Detect which cell encompasses the target text, then output its (x, y) center coordinate. 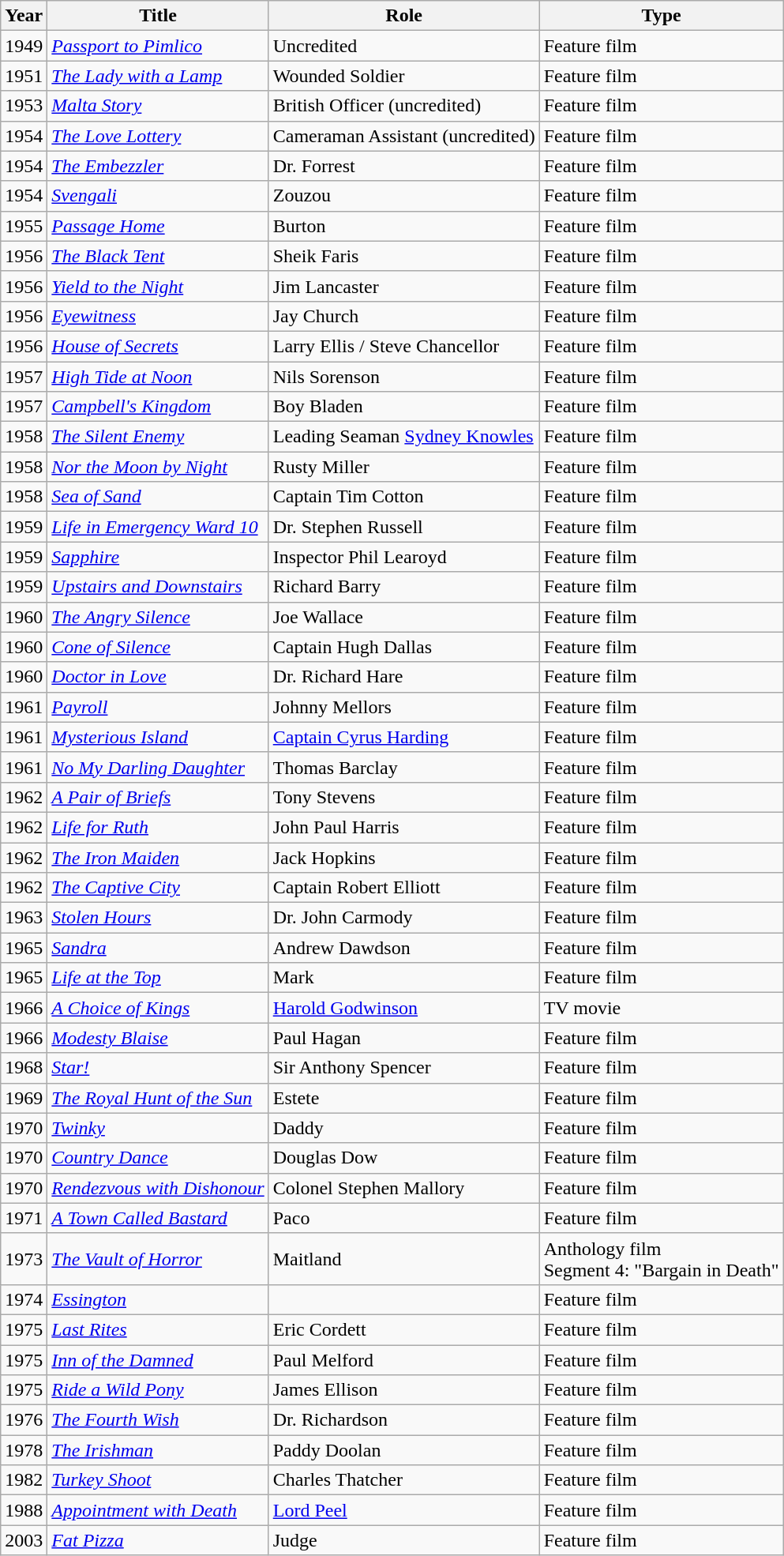
The Angry Silence (158, 617)
Captain Hugh Dallas (404, 647)
Dr. Richard Hare (404, 677)
TV movie (662, 1008)
1971 (24, 1218)
A Town Called Bastard (158, 1218)
Paco (404, 1218)
The Iron Maiden (158, 857)
Anthology filmSegment 4: "Bargain in Death" (662, 1259)
Uncredited (404, 46)
Yield to the Night (158, 286)
Passage Home (158, 226)
Douglas Dow (404, 1158)
Jim Lancaster (404, 286)
Paddy Doolan (404, 1450)
Boy Bladen (404, 407)
House of Secrets (158, 346)
1973 (24, 1259)
Colonel Stephen Mallory (404, 1188)
A Choice of Kings (158, 1008)
Fat Pizza (158, 1540)
Zouzou (404, 196)
Sapphire (158, 557)
Mark (404, 978)
Essington (158, 1299)
Tony Stevens (404, 797)
Dr. Richardson (404, 1420)
1953 (24, 106)
Stolen Hours (158, 918)
Life in Emergency Ward 10 (158, 527)
Sandra (158, 948)
James Ellison (404, 1390)
The Lady with a Lamp (158, 76)
John Paul Harris (404, 827)
Dr. Stephen Russell (404, 527)
Year (24, 16)
1982 (24, 1480)
Eric Cordett (404, 1329)
Maitland (404, 1259)
Passport to Pimlico (158, 46)
Larry Ellis / Steve Chancellor (404, 346)
Richard Barry (404, 587)
Nils Sorenson (404, 377)
Country Dance (158, 1158)
The Love Lottery (158, 136)
The Fourth Wish (158, 1420)
Eyewitness (158, 316)
1969 (24, 1098)
Captain Cyrus Harding (404, 737)
Judge (404, 1540)
Campbell's Kingdom (158, 407)
Johnny Mellors (404, 707)
The Vault of Horror (158, 1259)
Sheik Faris (404, 256)
Star! (158, 1068)
Svengali (158, 196)
Malta Story (158, 106)
Paul Melford (404, 1359)
Daddy (404, 1128)
The Royal Hunt of the Sun (158, 1098)
Sea of Sand (158, 497)
Type (662, 16)
1949 (24, 46)
Rusty Miller (404, 467)
The Irishman (158, 1450)
Rendezvous with Dishonour (158, 1188)
Last Rites (158, 1329)
No My Darling Daughter (158, 767)
Ride a Wild Pony (158, 1390)
Turkey Shoot (158, 1480)
Appointment with Death (158, 1510)
High Tide at Noon (158, 377)
Thomas Barclay (404, 767)
Leading Seaman Sydney Knowles (404, 437)
Modesty Blaise (158, 1038)
Life for Ruth (158, 827)
Charles Thatcher (404, 1480)
1951 (24, 76)
1974 (24, 1299)
Cone of Silence (158, 647)
Burton (404, 226)
The Embezzler (158, 166)
Title (158, 16)
The Silent Enemy (158, 437)
Role (404, 16)
A Pair of Briefs (158, 797)
Andrew Dawdson (404, 948)
British Officer (uncredited) (404, 106)
1988 (24, 1510)
Wounded Soldier (404, 76)
Nor the Moon by Night (158, 467)
Captain Robert Elliott (404, 888)
Cameraman Assistant (uncredited) (404, 136)
The Captive City (158, 888)
The Black Tent (158, 256)
Inn of the Damned (158, 1359)
Upstairs and Downstairs (158, 587)
Payroll (158, 707)
Lord Peel (404, 1510)
Harold Godwinson (404, 1008)
Estete (404, 1098)
2003 (24, 1540)
Paul Hagan (404, 1038)
Dr. John Carmody (404, 918)
1976 (24, 1420)
Dr. Forrest (404, 166)
Mysterious Island (158, 737)
1963 (24, 918)
Captain Tim Cotton (404, 497)
Doctor in Love (158, 677)
Inspector Phil Learoyd (404, 557)
Jay Church (404, 316)
Jack Hopkins (404, 857)
1955 (24, 226)
Sir Anthony Spencer (404, 1068)
Joe Wallace (404, 617)
Twinky (158, 1128)
1978 (24, 1450)
1968 (24, 1068)
Life at the Top (158, 978)
